Return the [X, Y] coordinate for the center point of the cell that contains the specified text.  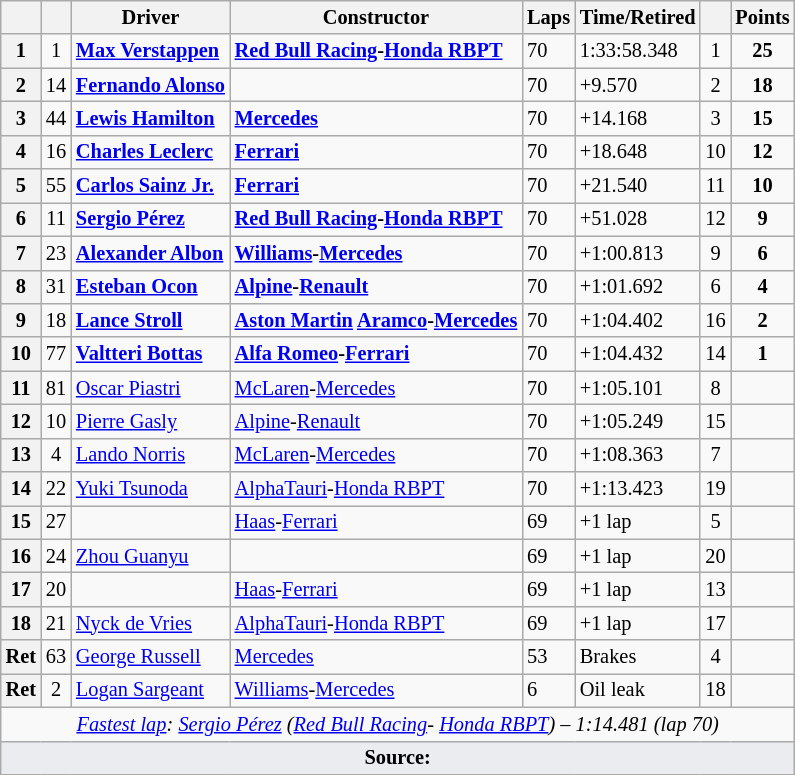
Time/Retired [638, 17]
53 [548, 657]
Esteban Ocon [150, 287]
44 [56, 118]
55 [56, 186]
Constructor [376, 17]
Fastest lap: Sergio Pérez (Red Bull Racing- Honda RBPT) – 1:14.481 (lap 70) [398, 724]
Lewis Hamilton [150, 118]
23 [56, 253]
81 [56, 388]
25 [763, 51]
+51.028 [638, 219]
Oscar Piastri [150, 388]
Yuki Tsunoda [150, 489]
Nyck de Vries [150, 623]
Oil leak [638, 690]
+9.570 [638, 85]
Max Verstappen [150, 51]
Alfa Romeo-Ferrari [376, 354]
24 [56, 556]
Charles Leclerc [150, 152]
Aston Martin Aramco-Mercedes [376, 320]
Fernando Alonso [150, 85]
27 [56, 522]
+1:05.101 [638, 388]
Zhou Guanyu [150, 556]
+1:00.813 [638, 253]
+1:05.249 [638, 421]
Pierre Gasly [150, 421]
Carlos Sainz Jr. [150, 186]
19 [715, 489]
Driver [150, 17]
21 [56, 623]
22 [56, 489]
31 [56, 287]
63 [56, 657]
Sergio Pérez [150, 219]
+14.168 [638, 118]
+18.648 [638, 152]
Valtteri Bottas [150, 354]
Laps [548, 17]
+1:13.423 [638, 489]
Brakes [638, 657]
+1:08.363 [638, 455]
George Russell [150, 657]
Alexander Albon [150, 253]
+1:01.692 [638, 287]
+1:04.402 [638, 320]
Source: [398, 758]
77 [56, 354]
Logan Sargeant [150, 690]
Points [763, 17]
+21.540 [638, 186]
Lance Stroll [150, 320]
1:33:58.348 [638, 51]
Lando Norris [150, 455]
+1:04.432 [638, 354]
